Determine the (X, Y) coordinate at the center of the cell enclosing the given text.  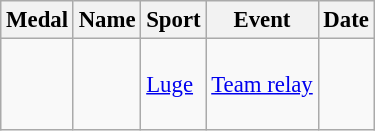
Medal (38, 20)
Team relay (262, 85)
Date (346, 20)
Luge (174, 85)
Event (262, 20)
Name (107, 20)
Sport (174, 20)
